Return [X, Y] of the center of cell containing provided text 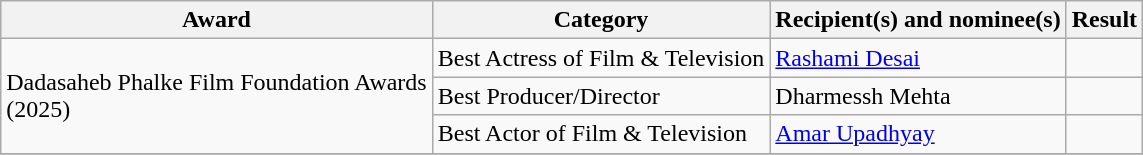
Best Actress of Film & Television [601, 58]
Best Producer/Director [601, 96]
Award [216, 20]
Dharmessh Mehta [918, 96]
Result [1104, 20]
Recipient(s) and nominee(s) [918, 20]
Dadasaheb Phalke Film Foundation Awards(2025) [216, 96]
Category [601, 20]
Amar Upadhyay [918, 134]
Rashami Desai [918, 58]
Best Actor of Film & Television [601, 134]
